Output the [x, y] coordinate of the center of the cell containing the given text.  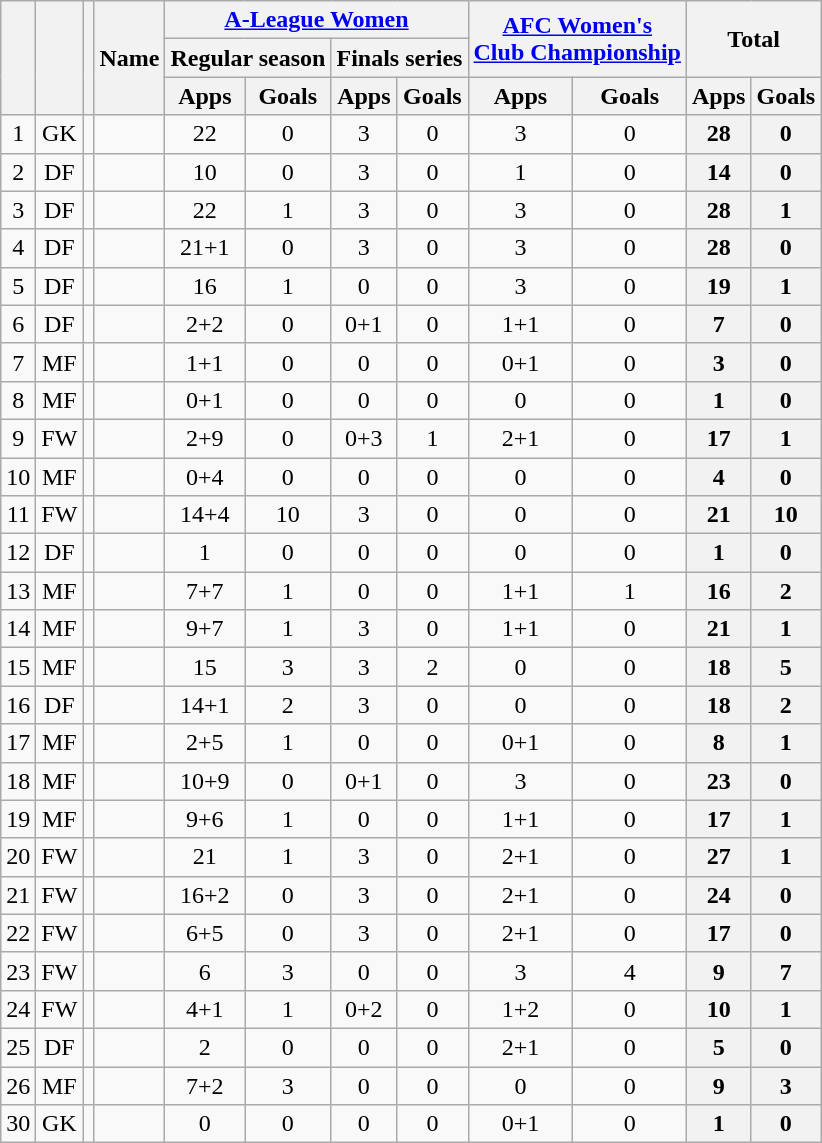
2+5 [205, 743]
11 [18, 515]
27 [719, 857]
Total [754, 39]
12 [18, 553]
20 [18, 857]
AFC Women'sClub Championship [578, 39]
4+1 [205, 1009]
14+1 [205, 705]
30 [18, 1124]
0+3 [364, 438]
2+9 [205, 438]
7+2 [205, 1085]
21+1 [205, 248]
25 [18, 1047]
2+2 [205, 324]
26 [18, 1085]
Finals series [400, 58]
16+2 [205, 895]
0+4 [205, 477]
1+2 [520, 1009]
10+9 [205, 781]
0+2 [364, 1009]
6+5 [205, 933]
14+4 [205, 515]
Name [130, 58]
9+7 [205, 629]
A-League Women [316, 20]
13 [18, 591]
Regular season [248, 58]
7+7 [205, 591]
9+6 [205, 819]
